Scan for the cell matching the given text and deliver its (X, Y) coordinate at center. 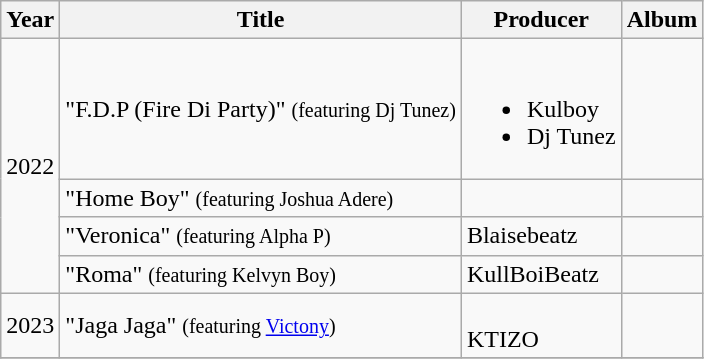
"Roma" (featuring Kelvyn Boy) (261, 274)
Producer (541, 20)
KTIZO (541, 326)
2022 (30, 166)
"Jaga Jaga" (featuring Victony) (261, 326)
Album (662, 20)
2023 (30, 326)
"Home Boy" (featuring Joshua Adere) (261, 198)
"Veronica" (featuring Alpha P) (261, 236)
KulboyDj Tunez (541, 109)
Year (30, 20)
Title (261, 20)
KullBoiBeatz (541, 274)
"F.D.P (Fire Di Party)" (featuring Dj Tunez) (261, 109)
Blaisebeatz (541, 236)
